Locate the cell with the specified text and output its [X, Y] center coordinate. 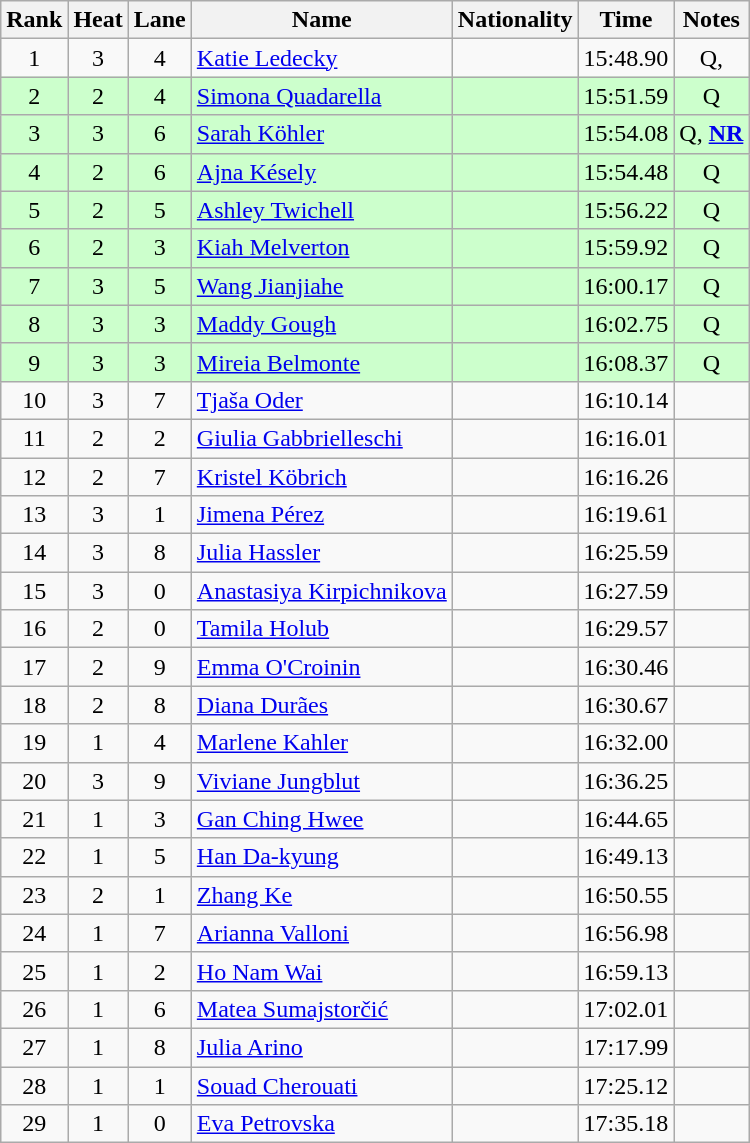
15:54.48 [626, 172]
24 [34, 933]
21 [34, 819]
29 [34, 1124]
16 [34, 629]
Time [626, 20]
Gan Ching Hwee [322, 819]
27 [34, 1047]
Wang Jianjiahe [322, 286]
17 [34, 667]
Tjaša Oder [322, 400]
Lane [160, 20]
12 [34, 477]
Notes [712, 20]
13 [34, 515]
Viviane Jungblut [322, 781]
16:44.65 [626, 819]
Q, [712, 58]
15:51.59 [626, 96]
Maddy Gough [322, 324]
Diana Durães [322, 705]
16:16.01 [626, 438]
Sarah Köhler [322, 134]
16:36.25 [626, 781]
Ashley Twichell [322, 210]
17:02.01 [626, 1009]
20 [34, 781]
17:17.99 [626, 1047]
Rank [34, 20]
Katie Ledecky [322, 58]
16:10.14 [626, 400]
Matea Sumajstorčić [322, 1009]
Souad Cherouati [322, 1085]
Julia Arino [322, 1047]
14 [34, 553]
Kiah Melverton [322, 248]
22 [34, 857]
Q, NR [712, 134]
Simona Quadarella [322, 96]
Eva Petrovska [322, 1124]
Ajna Késely [322, 172]
16:50.55 [626, 895]
16:16.26 [626, 477]
16:59.13 [626, 971]
Name [322, 20]
16:30.67 [626, 705]
10 [34, 400]
17:35.18 [626, 1124]
Marlene Kahler [322, 743]
26 [34, 1009]
16:25.59 [626, 553]
15 [34, 591]
11 [34, 438]
23 [34, 895]
Mireia Belmonte [322, 362]
17:25.12 [626, 1085]
15:59.92 [626, 248]
28 [34, 1085]
Emma O'Croinin [322, 667]
16:19.61 [626, 515]
Heat [98, 20]
19 [34, 743]
16:02.75 [626, 324]
Zhang Ke [322, 895]
16:29.57 [626, 629]
16:00.17 [626, 286]
25 [34, 971]
Tamila Holub [322, 629]
Jimena Pérez [322, 515]
Kristel Köbrich [322, 477]
Han Da-kyung [322, 857]
16:56.98 [626, 933]
16:30.46 [626, 667]
15:56.22 [626, 210]
18 [34, 705]
15:48.90 [626, 58]
Nationality [515, 20]
Giulia Gabbrielleschi [322, 438]
16:32.00 [626, 743]
Ho Nam Wai [322, 971]
15:54.08 [626, 134]
16:49.13 [626, 857]
Julia Hassler [322, 553]
Anastasiya Kirpichnikova [322, 591]
16:08.37 [626, 362]
16:27.59 [626, 591]
Arianna Valloni [322, 933]
